Provide the (x, y) coordinate of the cell's center where the given text is located.  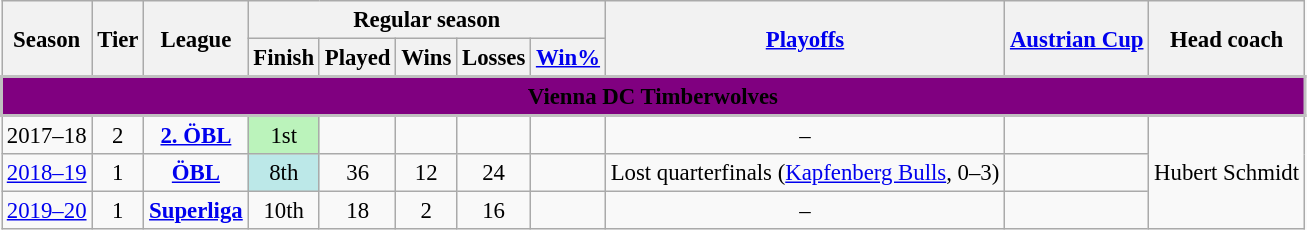
1st (284, 135)
Tier (118, 39)
36 (357, 173)
2017–18 (47, 135)
Wins (426, 58)
Austrian Cup (1077, 39)
ÖBL (196, 173)
Finish (284, 58)
Vienna DC Timberwolves (654, 96)
Playoffs (804, 39)
8th (284, 173)
Win% (568, 58)
10th (284, 211)
Lost quarterfinals (Kapfenberg Bulls, 0–3) (804, 173)
16 (494, 211)
Regular season (426, 20)
League (196, 39)
Season (47, 39)
Superliga (196, 211)
Head coach (1227, 39)
18 (357, 211)
2018–19 (47, 173)
Played (357, 58)
12 (426, 173)
24 (494, 173)
2019–20 (47, 211)
Losses (494, 58)
2. ÖBL (196, 135)
Hubert Schmidt (1227, 173)
